Search for the cell housing the specified text and yield its (x, y) center coordinate. 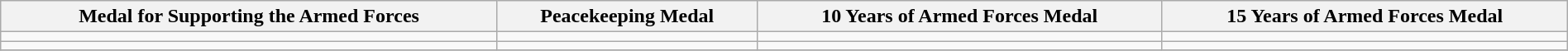
10 Years of Armed Forces Medal (959, 16)
15 Years of Armed Forces Medal (1365, 16)
Peacekeeping Medal (627, 16)
Medal for Supporting the Armed Forces (250, 16)
